Find where the given text appears and provide that cell's center as (x, y) coordinate. 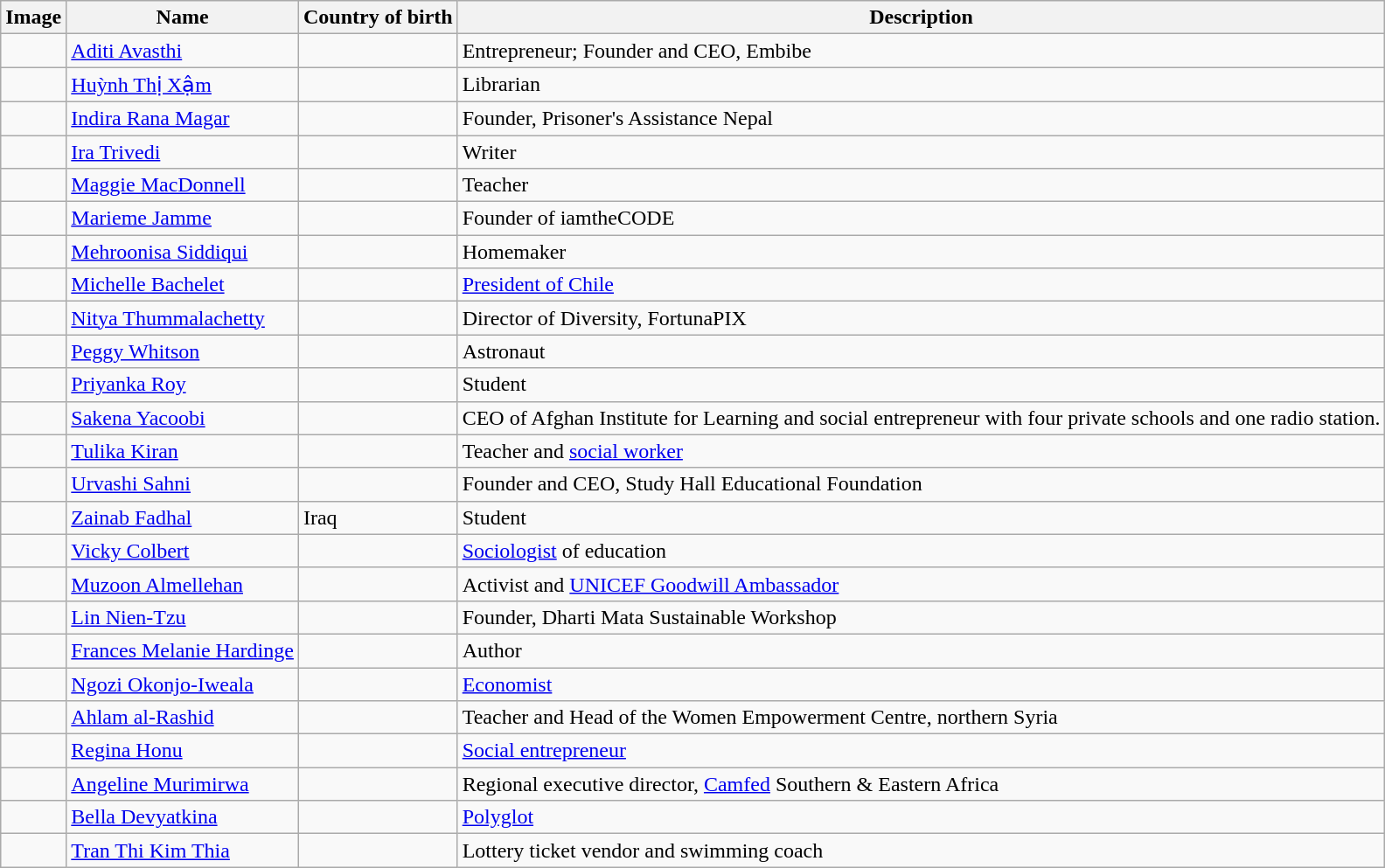
Tran Thi Kim Thia (183, 851)
Frances Melanie Hardinge (183, 650)
Lottery ticket vendor and swimming coach (922, 851)
Founder and CEO, Study Hall Educational Foundation (922, 484)
Ngozi Okonjo-Iweala (183, 684)
Indira Rana Magar (183, 118)
Name (183, 17)
Iraq (378, 517)
Angeline Murimirwa (183, 784)
Zainab Fadhal (183, 517)
Vicky Colbert (183, 551)
Peggy Whitson (183, 351)
Activist and UNICEF Goodwill Ambassador (922, 584)
Economist (922, 684)
Director of Diversity, FortunaPIX (922, 318)
Priyanka Roy (183, 385)
Teacher and social worker (922, 451)
Tulika Kiran (183, 451)
Social entrepreneur (922, 751)
Aditi Avasthi (183, 51)
Author (922, 650)
Sakena Yacoobi (183, 418)
Muzoon Almellehan (183, 584)
Country of birth (378, 17)
Founder, Prisoner's Assistance Nepal (922, 118)
Ira Trivedi (183, 151)
Description (922, 17)
Founder of iamtheCODE (922, 219)
Sociologist of education (922, 551)
Mehroonisa Siddiqui (183, 252)
Lin Nien-Tzu (183, 617)
Nitya Thummalachetty (183, 318)
Founder, Dharti Mata Sustainable Workshop (922, 617)
Image (33, 17)
CEO of Afghan Institute for Learning and social entrepreneur with four private schools and one radio station. (922, 418)
Homemaker (922, 252)
President of Chile (922, 285)
Librarian (922, 85)
Ahlam al-Rashid (183, 718)
Teacher (922, 185)
Regional executive director, Camfed Southern & Eastern Africa (922, 784)
Michelle Bachelet (183, 285)
Entrepreneur; Founder and CEO, Embibe (922, 51)
Maggie MacDonnell (183, 185)
Teacher and Head of the Women Empowerment Centre, northern Syria (922, 718)
Huỳnh Thị Xậm (183, 85)
Marieme Jamme (183, 219)
Writer (922, 151)
Astronaut (922, 351)
Regina Honu (183, 751)
Polyglot (922, 817)
Bella Devyatkina (183, 817)
Urvashi Sahni (183, 484)
